Identify which cell holds the provided text, then report its (x, y) central coordinate. 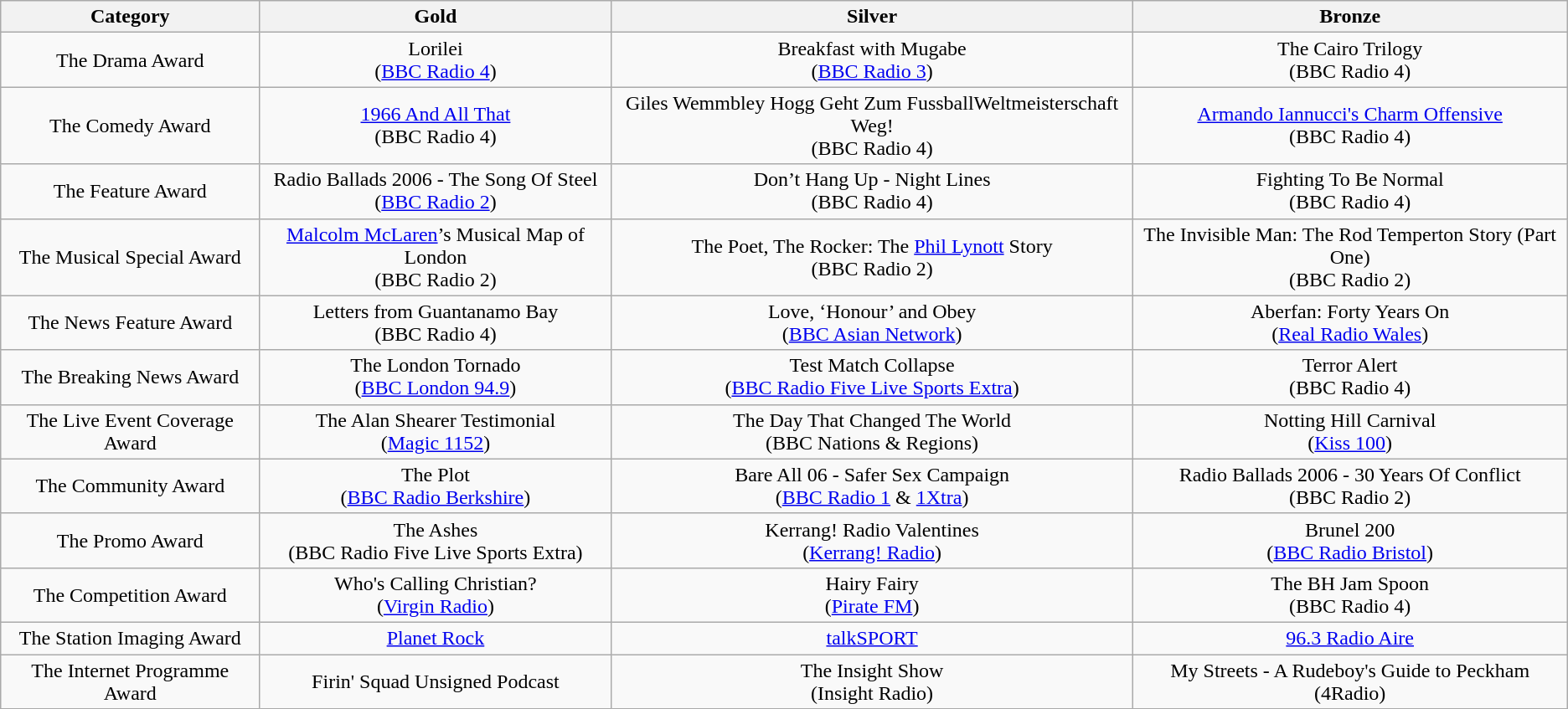
1966 And All That(BBC Radio 4) (436, 126)
Firin' Squad Unsigned Podcast (436, 681)
96.3 Radio Aire (1350, 638)
Fighting To Be Normal(BBC Radio 4) (1350, 191)
talkSPORT (872, 638)
Silver (872, 17)
Terror Alert(BBC Radio 4) (1350, 377)
My Streets - A Rudeboy's Guide to Peckham (4Radio) (1350, 681)
Hairy Fairy(Pirate FM) (872, 594)
The Internet Programme Award (131, 681)
The Ashes(BBC Radio Five Live Sports Extra) (436, 541)
The Drama Award (131, 60)
The Musical Special Award (131, 257)
Aberfan: Forty Years On(Real Radio Wales) (1350, 323)
Breakfast with Mugabe(BBC Radio 3) (872, 60)
Gold (436, 17)
Armando Iannucci's Charm Offensive(BBC Radio 4) (1350, 126)
Kerrang! Radio Valentines(Kerrang! Radio) (872, 541)
Radio Ballads 2006 - 30 Years Of Conflict(BBC Radio 2) (1350, 486)
The Insight Show(Insight Radio) (872, 681)
Notting Hill Carnival(Kiss 100) (1350, 432)
Malcolm McLaren’s Musical Map of London(BBC Radio 2) (436, 257)
Planet Rock (436, 638)
Bronze (1350, 17)
The Comedy Award (131, 126)
The Day That Changed The World(BBC Nations & Regions) (872, 432)
Test Match Collapse(BBC Radio Five Live Sports Extra) (872, 377)
The News Feature Award (131, 323)
The Invisible Man: The Rod Temperton Story (Part One)(BBC Radio 2) (1350, 257)
Letters from Guantanamo Bay(BBC Radio 4) (436, 323)
The Station Imaging Award (131, 638)
Brunel 200(BBC Radio Bristol) (1350, 541)
Who's Calling Christian?(Virgin Radio) (436, 594)
The Promo Award (131, 541)
The London Tornado(BBC London 94.9) (436, 377)
The Alan Shearer Testimonial(Magic 1152) (436, 432)
Lorilei(BBC Radio 4) (436, 60)
The Breaking News Award (131, 377)
Category (131, 17)
Don’t Hang Up - Night Lines(BBC Radio 4) (872, 191)
The Feature Award (131, 191)
Giles Wemmbley Hogg Geht Zum FussballWeltmeisterschaft Weg!(BBC Radio 4) (872, 126)
The Live Event Coverage Award (131, 432)
The Plot(BBC Radio Berkshire) (436, 486)
Bare All 06 - Safer Sex Campaign(BBC Radio 1 & 1Xtra) (872, 486)
The Poet, The Rocker: The Phil Lynott Story(BBC Radio 2) (872, 257)
Love, ‘Honour’ and Obey(BBC Asian Network) (872, 323)
The Competition Award (131, 594)
The Cairo Trilogy(BBC Radio 4) (1350, 60)
The BH Jam Spoon(BBC Radio 4) (1350, 594)
Radio Ballads 2006 - The Song Of Steel(BBC Radio 2) (436, 191)
The Community Award (131, 486)
